Scan for the cell matching the given text and deliver its [X, Y] coordinate at center. 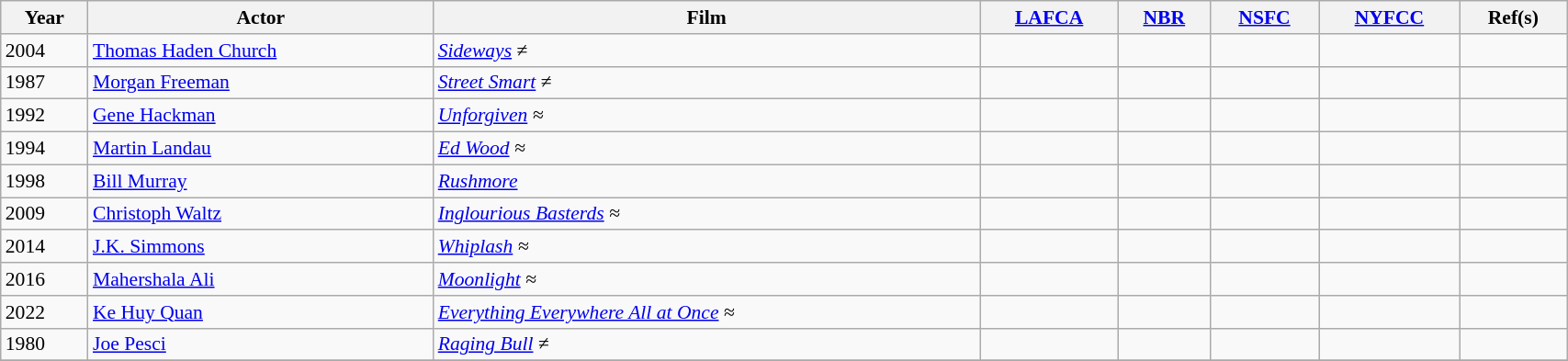
1987 [44, 83]
1994 [44, 149]
Moonlight ≈ [707, 279]
2014 [44, 247]
Film [707, 17]
Mahershala Ali [261, 279]
Morgan Freeman [261, 83]
Christoph Waltz [261, 214]
2009 [44, 214]
Ke Huy Quan [261, 312]
1980 [44, 344]
Ref(s) [1514, 17]
J.K. Simmons [261, 247]
Ed Wood ≈ [707, 149]
Street Smart ≠ [707, 83]
Raging Bull ≠ [707, 344]
2004 [44, 51]
Sideways ≠ [707, 51]
Rushmore [707, 181]
Gene Hackman [261, 116]
2022 [44, 312]
Actor [261, 17]
NBR [1165, 17]
Unforgiven ≈ [707, 116]
Martin Landau [261, 149]
Bill Murray [261, 181]
Whiplash ≈ [707, 247]
1992 [44, 116]
Everything Everywhere All at Once ≈ [707, 312]
1998 [44, 181]
2016 [44, 279]
NYFCC [1389, 17]
Joe Pesci [261, 344]
Inglourious Basterds ≈ [707, 214]
NSFC [1264, 17]
LAFCA [1049, 17]
Year [44, 17]
Thomas Haden Church [261, 51]
